Pinpoint the cell where the given text exists, returning its [x, y] midpoint coordinate. 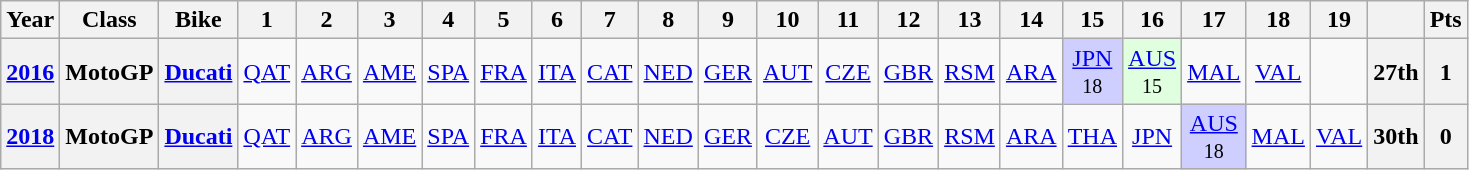
2 [327, 20]
THA [1092, 136]
Bike [198, 20]
9 [728, 20]
AUS15 [1152, 72]
Pts [1446, 20]
27th [1396, 72]
AUS18 [1214, 136]
6 [556, 20]
4 [448, 20]
18 [1278, 20]
14 [1031, 20]
8 [668, 20]
13 [970, 20]
0 [1446, 136]
2016 [30, 72]
JPN [1152, 136]
16 [1152, 20]
JPN18 [1092, 72]
2018 [30, 136]
3 [389, 20]
7 [610, 20]
11 [848, 20]
19 [1338, 20]
5 [504, 20]
10 [787, 20]
17 [1214, 20]
15 [1092, 20]
Class [110, 20]
Year [30, 20]
12 [908, 20]
30th [1396, 136]
